Search for the cell housing the specified text and yield its [x, y] center coordinate. 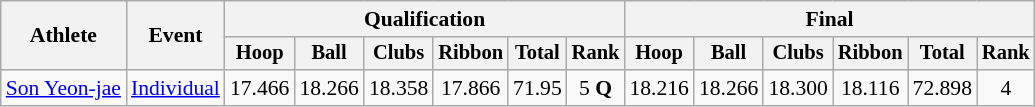
Qualification [424, 19]
Final [829, 19]
18.300 [798, 88]
Individual [176, 88]
18.116 [870, 88]
18.216 [658, 88]
71.95 [538, 88]
18.358 [398, 88]
17.866 [470, 88]
Athlete [64, 36]
17.466 [260, 88]
5 Q [596, 88]
72.898 [942, 88]
Son Yeon-jae [64, 88]
Event [176, 36]
4 [1006, 88]
